Find where the given text appears and provide that cell's center as [X, Y] coordinate. 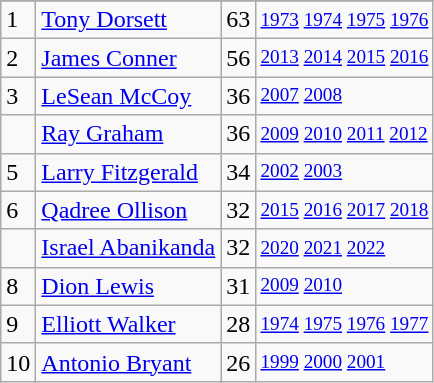
Qadree Ollison [128, 210]
Israel Abanikanda [128, 248]
1999 2000 2001 [344, 362]
10 [18, 362]
James Conner [128, 58]
2015 2016 2017 2018 [344, 210]
6 [18, 210]
56 [238, 58]
5 [18, 172]
Larry Fitzgerald [128, 172]
2002 2003 [344, 172]
34 [238, 172]
2009 2010 [344, 286]
1 [18, 20]
8 [18, 286]
2020 2021 2022 [344, 248]
Antonio Bryant [128, 362]
Tony Dorsett [128, 20]
Dion Lewis [128, 286]
9 [18, 324]
3 [18, 96]
1974 1975 1976 1977 [344, 324]
Elliott Walker [128, 324]
2013 2014 2015 2016 [344, 58]
31 [238, 286]
LeSean McCoy [128, 96]
1973 1974 1975 1976 [344, 20]
2007 2008 [344, 96]
28 [238, 324]
Ray Graham [128, 134]
63 [238, 20]
2 [18, 58]
2009 2010 2011 2012 [344, 134]
26 [238, 362]
